Identify which cell holds the provided text, then report its [X, Y] central coordinate. 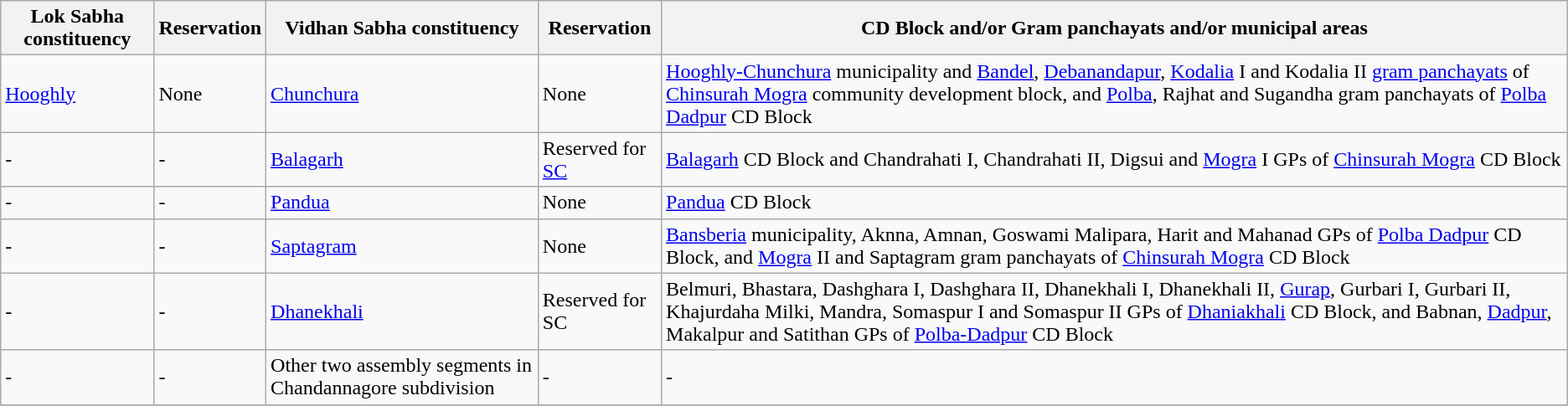
Dhanekhali [402, 311]
Pandua CD Block [1115, 203]
Lok Sabha constituency [77, 28]
Pandua [402, 203]
Saptagram [402, 246]
Vidhan Sabha constituency [402, 28]
Hooghly [77, 94]
CD Block and/or Gram panchayats and/or municipal areas [1115, 28]
Balagarh CD Block and Chandrahati I, Chandrahati II, Digsui and Mogra I GPs of Chinsurah Mogra CD Block [1115, 159]
Other two assembly segments in Chandannagore subdivision [402, 377]
Balagarh [402, 159]
Chunchura [402, 94]
